Extract the [X, Y] coordinate from the center of the cell holding the provided text.  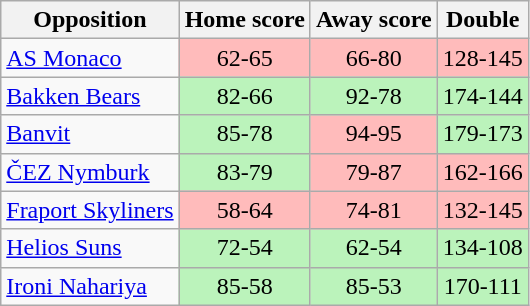
162-166 [482, 172]
AS Monaco [90, 58]
82-66 [244, 96]
85-53 [374, 286]
174-144 [482, 96]
Opposition [90, 20]
85-58 [244, 286]
132-145 [482, 210]
Fraport Skyliners [90, 210]
72-54 [244, 248]
Double [482, 20]
83-79 [244, 172]
170-111 [482, 286]
ČEZ Nymburk [90, 172]
58-64 [244, 210]
Ironi Nahariya [90, 286]
94-95 [374, 134]
79-87 [374, 172]
179-173 [482, 134]
62-54 [374, 248]
74-81 [374, 210]
85-78 [244, 134]
66-80 [374, 58]
Bakken Bears [90, 96]
Helios Suns [90, 248]
62-65 [244, 58]
92-78 [374, 96]
Away score [374, 20]
Home score [244, 20]
128-145 [482, 58]
Banvit [90, 134]
134-108 [482, 248]
